Pinpoint the cell where the given text exists, returning its (x, y) midpoint coordinate. 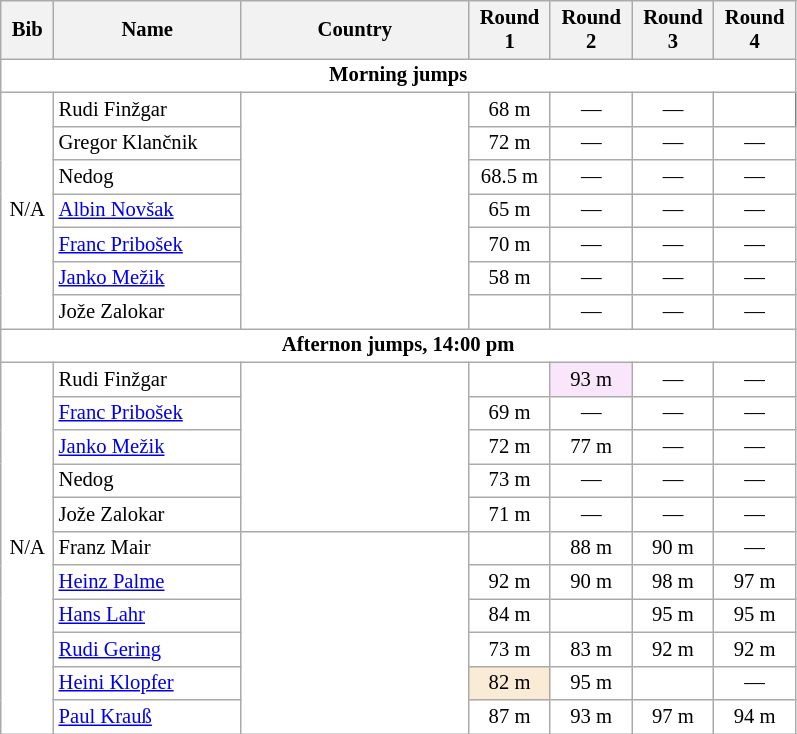
Name (148, 29)
Hans Lahr (148, 615)
Morning jumps (398, 75)
87 m (510, 717)
84 m (510, 615)
98 m (673, 581)
Round 2 (591, 29)
Country (355, 29)
Afternon jumps, 14:00 pm (398, 345)
69 m (510, 413)
68 m (510, 109)
Paul Krauß (148, 717)
58 m (510, 278)
Heini Klopfer (148, 683)
68.5 m (510, 177)
70 m (510, 244)
82 m (510, 683)
Round 3 (673, 29)
65 m (510, 210)
Round 1 (510, 29)
Heinz Palme (148, 581)
88 m (591, 548)
Round 4 (755, 29)
94 m (755, 717)
Gregor Klančnik (148, 143)
Albin Novšak (148, 210)
Bib (28, 29)
Rudi Gering (148, 649)
77 m (591, 447)
83 m (591, 649)
Franz Mair (148, 548)
71 m (510, 514)
